From the cell containing the given text, extract its center point as (x, y) coordinate. 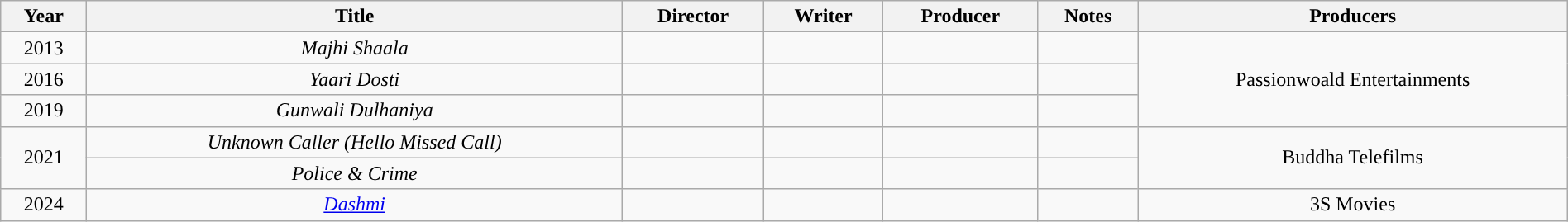
Producer (960, 17)
Majhi Shaala (354, 48)
Dashmi (354, 205)
Writer (824, 17)
Passionwoald Entertainments (1353, 79)
Year (44, 17)
Yaari Dosti (354, 79)
Gunwali Dulhaniya (354, 111)
2019 (44, 111)
Unknown Caller (Hello Missed Call) (354, 142)
2013 (44, 48)
Notes (1088, 17)
Police & Crime (354, 173)
Director (693, 17)
Title (354, 17)
2021 (44, 158)
2024 (44, 205)
3S Movies (1353, 205)
Producers (1353, 17)
2016 (44, 79)
Buddha Telefilms (1353, 158)
